Scan for the cell matching the given text and deliver its [X, Y] coordinate at center. 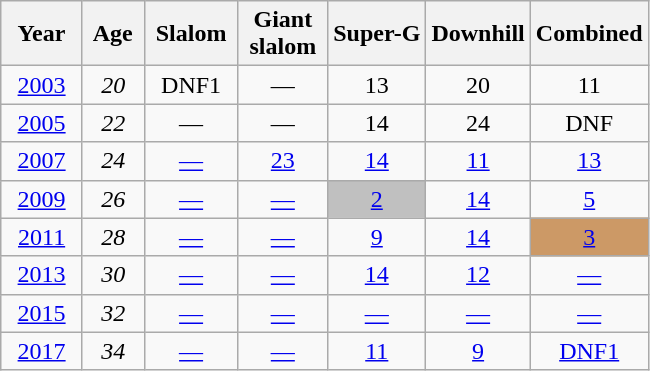
30 [113, 275]
2015 [42, 313]
2005 [42, 123]
Combined [589, 34]
2017 [42, 351]
3 [589, 237]
2011 [42, 237]
12 [478, 275]
Year [42, 34]
26 [113, 199]
Downhill [478, 34]
2013 [42, 275]
Slalom [191, 34]
5 [589, 199]
Super-G [377, 34]
22 [113, 123]
2007 [42, 161]
2 [377, 199]
28 [113, 237]
Age [113, 34]
34 [113, 351]
DNF [589, 123]
2003 [42, 85]
2009 [42, 199]
23 [283, 161]
32 [113, 313]
Giant slalom [283, 34]
